Provide the (x, y) coordinate of the cell's center where the given text is located.  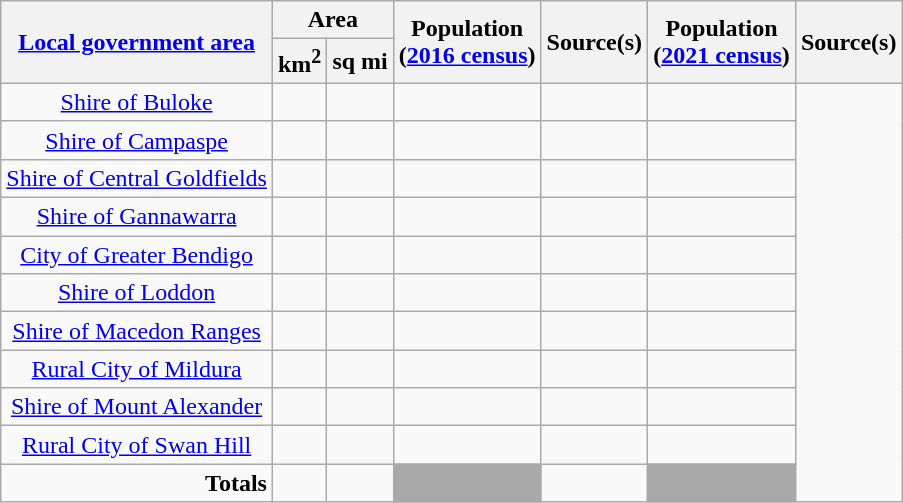
Shire of Buloke (137, 102)
Shire of Campaspe (137, 140)
Rural City of Mildura (137, 369)
Population(2021 census) (722, 42)
Shire of Gannawarra (137, 217)
km2 (299, 62)
Totals (137, 483)
Local government area (137, 42)
City of Greater Bendigo (137, 255)
Shire of Loddon (137, 293)
sq mi (360, 62)
Population(2016 census) (467, 42)
Rural City of Swan Hill (137, 445)
Area (332, 20)
Shire of Central Goldfields (137, 178)
Shire of Macedon Ranges (137, 331)
Shire of Mount Alexander (137, 407)
